Identify which cell holds the provided text, then report its [x, y] central coordinate. 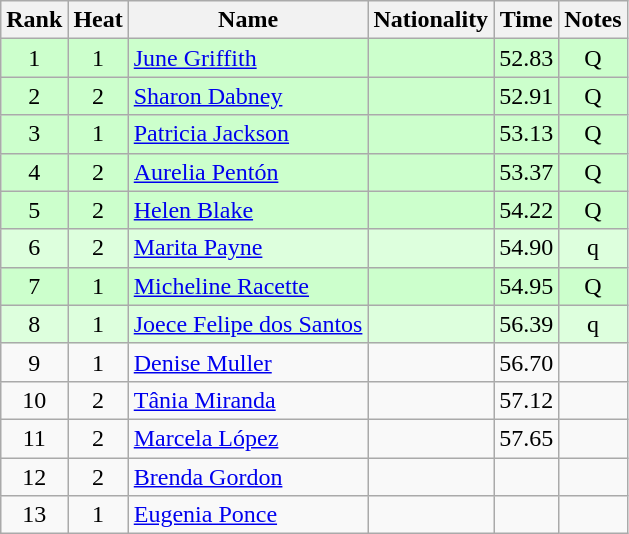
4 [34, 172]
13 [34, 515]
Heat [98, 20]
53.37 [526, 172]
Brenda Gordon [248, 477]
54.95 [526, 286]
53.13 [526, 134]
54.22 [526, 210]
Micheline Racette [248, 286]
3 [34, 134]
54.90 [526, 248]
Helen Blake [248, 210]
Marita Payne [248, 248]
Patricia Jackson [248, 134]
56.39 [526, 324]
Time [526, 20]
Joece Felipe dos Santos [248, 324]
June Griffith [248, 58]
Tânia Miranda [248, 400]
57.65 [526, 438]
Notes [593, 20]
Rank [34, 20]
57.12 [526, 400]
7 [34, 286]
6 [34, 248]
Sharon Dabney [248, 96]
5 [34, 210]
12 [34, 477]
56.70 [526, 362]
52.83 [526, 58]
52.91 [526, 96]
10 [34, 400]
Marcela López [248, 438]
9 [34, 362]
Nationality [431, 20]
8 [34, 324]
Eugenia Ponce [248, 515]
11 [34, 438]
Denise Muller [248, 362]
Name [248, 20]
Aurelia Pentón [248, 172]
